Return (X, Y) of the center of cell containing provided text 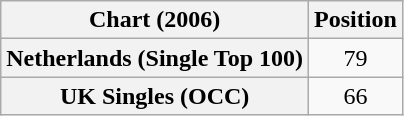
UK Singles (OCC) (155, 96)
Position (356, 20)
66 (356, 96)
Chart (2006) (155, 20)
79 (356, 58)
Netherlands (Single Top 100) (155, 58)
